Find where the given text appears and provide that cell's center as [x, y] coordinate. 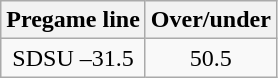
50.5 [210, 58]
Pregame line [74, 20]
SDSU –31.5 [74, 58]
Over/under [210, 20]
